Extract the [X, Y] coordinate from the center of the cell holding the provided text.  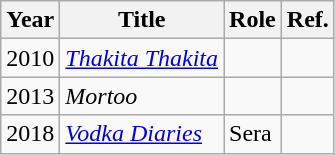
Thakita Thakita [142, 58]
Role [253, 20]
2018 [30, 134]
Title [142, 20]
2010 [30, 58]
Ref. [308, 20]
2013 [30, 96]
Vodka Diaries [142, 134]
Sera [253, 134]
Year [30, 20]
Mortoo [142, 96]
